From the cell containing the given text, extract its center point as [x, y] coordinate. 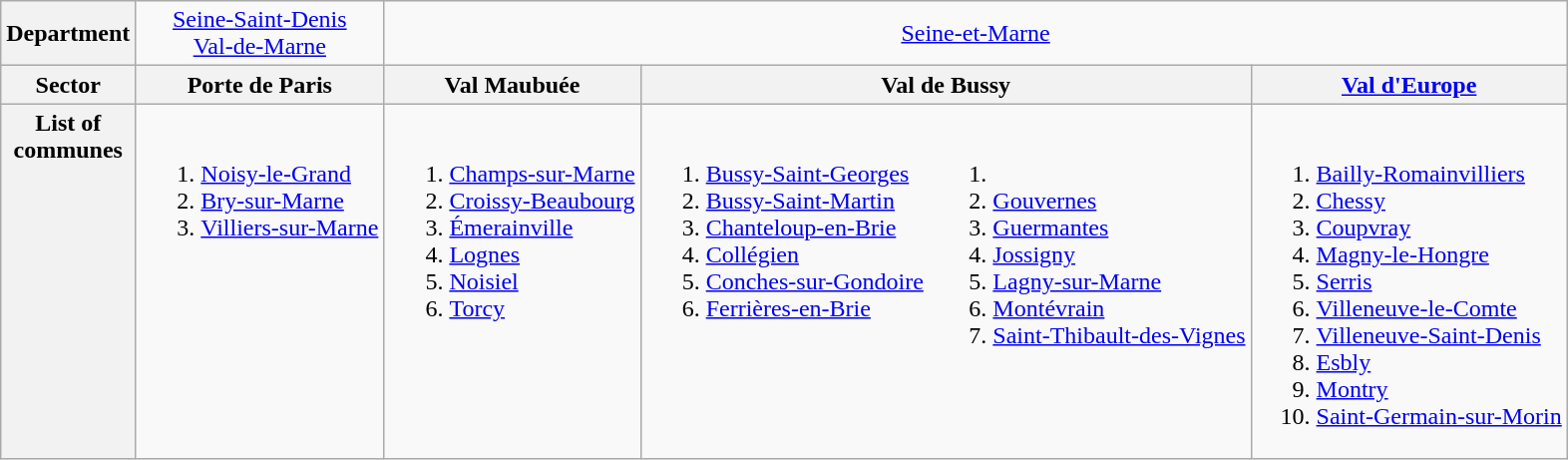
Bussy-Saint-GeorgesBussy-Saint-MartinChanteloup-en-BrieCollégienConches-sur-GondoireFerrières-en-Brie [784, 281]
Bailly-RomainvilliersChessyCoupvrayMagny-le-HongreSerrisVilleneuve-le-ComteVilleneuve-Saint-DenisEsblyMontrySaint-Germain-sur-Morin [1408, 281]
Seine-et-Marne [976, 34]
Val d'Europe [1408, 85]
GouvernesGuermantesJossignyLagny-sur-MarneMontévrainSaint-Thibault-des-Vignes [1089, 281]
Val de Bussy [946, 85]
Porte de Paris [259, 85]
Department [68, 34]
Noisy-le-GrandBry-sur-MarneVilliers-sur-Marne [259, 281]
Sector [68, 85]
Champs-sur-MarneCroissy-BeaubourgÉmerainvilleLognesNoisielTorcy [513, 281]
List ofcommunes [68, 281]
Val Maubuée [513, 85]
Seine-Saint-DenisVal-de-Marne [259, 34]
